Pinpoint the cell where the given text exists, returning its (X, Y) midpoint coordinate. 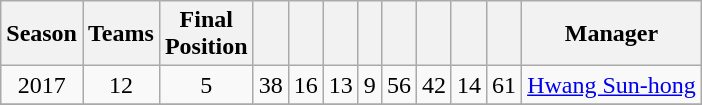
2017 (42, 85)
61 (504, 85)
9 (370, 85)
Hwang Sun-hong (612, 85)
FinalPosition (206, 34)
42 (434, 85)
Manager (612, 34)
38 (270, 85)
14 (468, 85)
16 (306, 85)
56 (398, 85)
5 (206, 85)
13 (340, 85)
Teams (120, 34)
Season (42, 34)
12 (120, 85)
